Return the (X, Y) coordinate for the center point of the cell that contains the specified text.  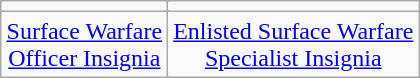
Surface WarfareOfficer Insignia (84, 44)
Enlisted Surface WarfareSpecialist Insignia (294, 44)
